Locate the cell with the specified text and output its (x, y) center coordinate. 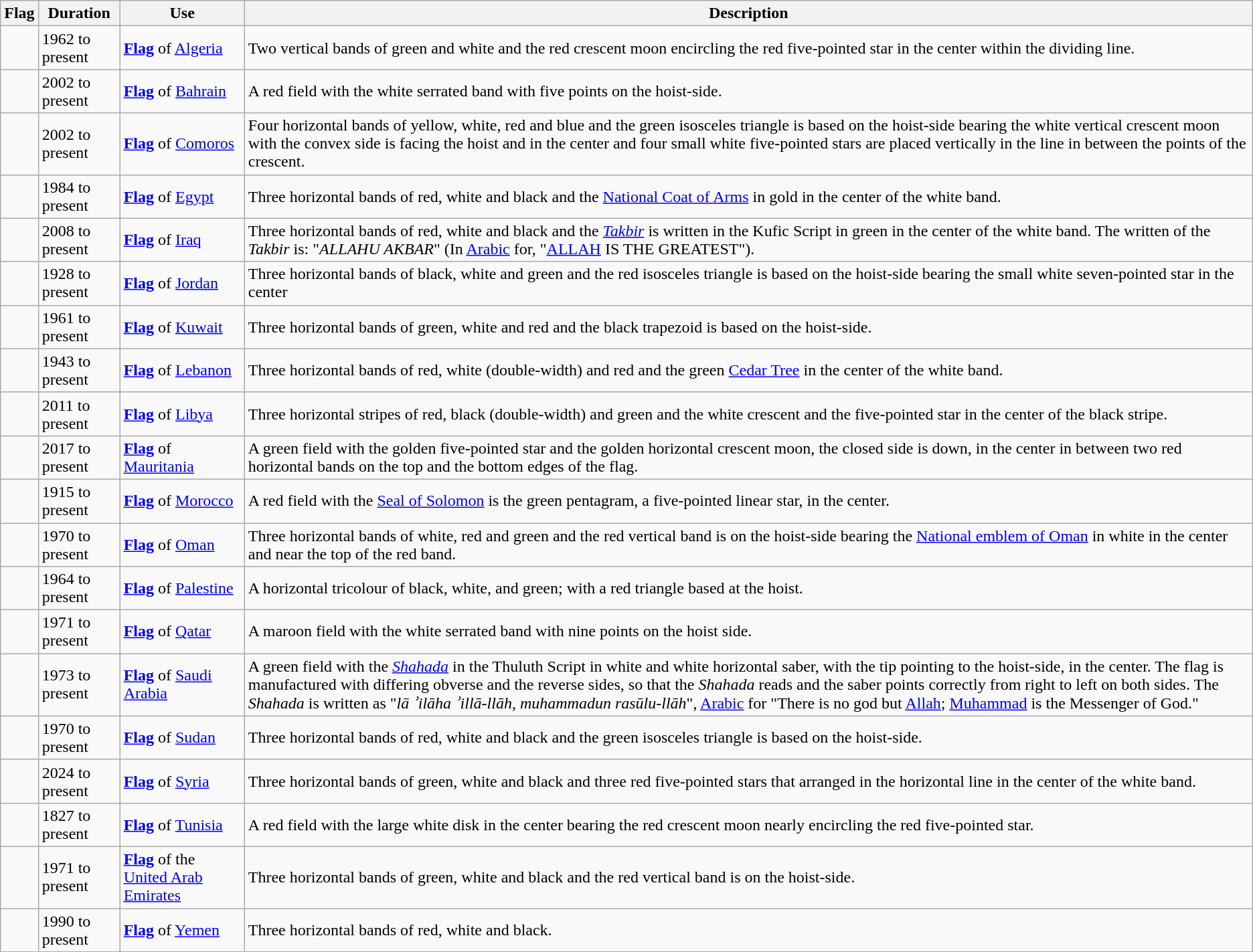
A red field with the large white disk in the center bearing the red crescent moon nearly encircling the red five-pointed star. (748, 824)
2017 to present (79, 458)
A red field with the Seal of Solomon is the green pentagram, a five-pointed linear star, in the center. (748, 500)
Flag of Kuwait (182, 326)
Flag of Syria (182, 781)
Three horizontal bands of red, white and black. (748, 930)
Three horizontal bands of green, white and red and the black trapezoid is based on the hoist-side. (748, 326)
Flag of Morocco (182, 500)
Flag of Sudan (182, 737)
Two vertical bands of green and white and the red crescent moon encircling the red five-pointed star in the center within the dividing line. (748, 48)
Flag of Algeria (182, 48)
Flag of Egypt (182, 197)
1915 to present (79, 500)
Three horizontal bands of red, white (double-width) and red and the green Cedar Tree in the center of the white band. (748, 371)
A horizontal tricolour of black, white, and green; with a red triangle based at the hoist. (748, 589)
1964 to present (79, 589)
1943 to present (79, 371)
Three horizontal bands of red, white and black and the green isosceles triangle is based on the hoist-side. (748, 737)
1962 to present (79, 48)
1984 to present (79, 197)
Flag of Jordan (182, 284)
Flag of Palestine (182, 589)
1928 to present (79, 284)
Flag of the United Arab Emirates (182, 877)
Flag (19, 13)
Three horizontal stripes of red, black (double-width) and green and the white crescent and the five-pointed star in the center of the black stripe. (748, 413)
2008 to present (79, 240)
Flag of Mauritania (182, 458)
Flag of Oman (182, 545)
2011 to present (79, 413)
Flag of Libya (182, 413)
A maroon field with the white serrated band with nine points on the hoist side. (748, 632)
Flag of Yemen (182, 930)
Flag of Lebanon (182, 371)
1990 to present (79, 930)
1973 to present (79, 685)
A red field with the white serrated band with five points on the hoist-side. (748, 91)
Flag of Qatar (182, 632)
Flag of Bahrain (182, 91)
Three horizontal bands of green, white and black and the red vertical band is on the hoist-side. (748, 877)
2024 to present (79, 781)
Flag of Comoros (182, 144)
1961 to present (79, 326)
Flag of Tunisia (182, 824)
Use (182, 13)
Flag of Saudi Arabia (182, 685)
Three horizontal bands of red, white and black and the National Coat of Arms in gold in the center of the white band. (748, 197)
Duration (79, 13)
1827 to present (79, 824)
Description (748, 13)
Flag of Iraq (182, 240)
